Return the (x, y) coordinate for the center point of the cell that contains the specified text.  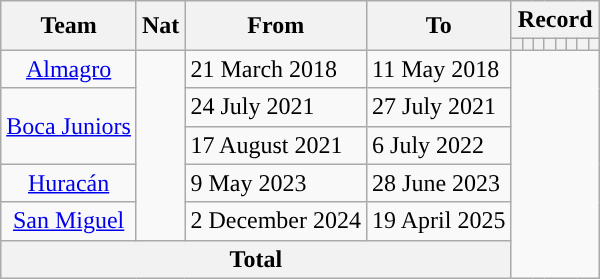
24 July 2021 (276, 107)
17 August 2021 (276, 145)
9 May 2023 (276, 183)
6 July 2022 (439, 145)
21 March 2018 (276, 69)
27 July 2021 (439, 107)
Total (256, 259)
Huracán (69, 183)
2 December 2024 (276, 221)
28 June 2023 (439, 183)
19 April 2025 (439, 221)
To (439, 26)
Team (69, 26)
11 May 2018 (439, 69)
Nat (160, 26)
Record (555, 20)
Boca Juniors (69, 126)
From (276, 26)
San Miguel (69, 221)
Almagro (69, 69)
